Output the (X, Y) coordinate of the center of the cell containing the given text.  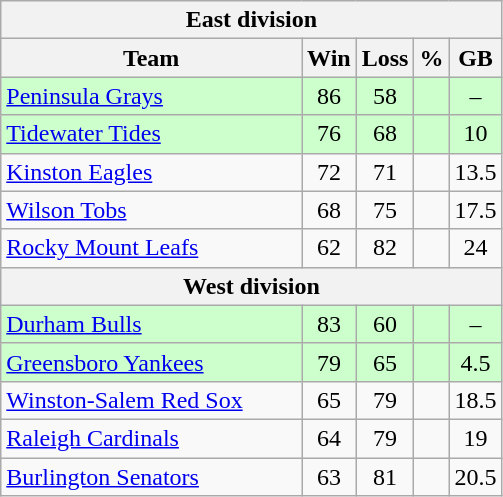
24 (476, 248)
Win (330, 58)
13.5 (476, 172)
72 (330, 172)
19 (476, 438)
Tidewater Tides (152, 134)
West division (252, 286)
83 (330, 324)
Raleigh Cardinals (152, 438)
10 (476, 134)
Durham Bulls (152, 324)
Winston-Salem Red Sox (152, 400)
60 (385, 324)
63 (330, 477)
17.5 (476, 210)
Kinston Eagles (152, 172)
58 (385, 96)
75 (385, 210)
GB (476, 58)
Greensboro Yankees (152, 362)
71 (385, 172)
76 (330, 134)
4.5 (476, 362)
81 (385, 477)
Team (152, 58)
62 (330, 248)
East division (252, 20)
18.5 (476, 400)
20.5 (476, 477)
Peninsula Grays (152, 96)
Burlington Senators (152, 477)
86 (330, 96)
82 (385, 248)
Wilson Tobs (152, 210)
Loss (385, 58)
Rocky Mount Leafs (152, 248)
64 (330, 438)
% (432, 58)
